Return (X, Y) of the center of cell containing provided text 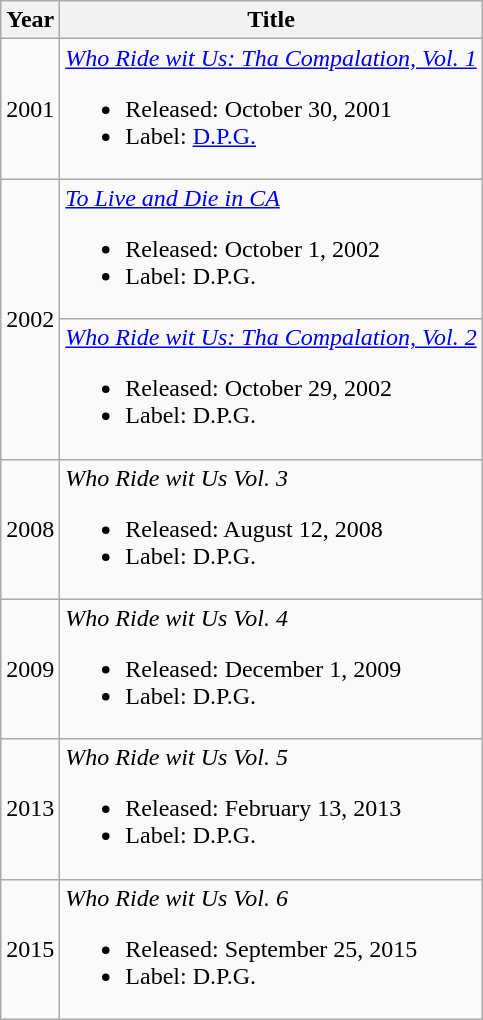
To Live and Die in CAReleased: October 1, 2002Label: D.P.G. (271, 249)
Year (30, 20)
Who Ride wit Us Vol. 6Released: September 25, 2015Label: D.P.G. (271, 949)
2001 (30, 109)
Who Ride wit Us Vol. 4Released: December 1, 2009Label: D.P.G. (271, 669)
Who Ride wit Us: Tha Compalation, Vol. 1Released: October 30, 2001Label: D.P.G. (271, 109)
2008 (30, 529)
Who Ride wit Us Vol. 5Released: February 13, 2013Label: D.P.G. (271, 809)
Who Ride wit Us: Tha Compalation, Vol. 2Released: October 29, 2002Label: D.P.G. (271, 389)
2002 (30, 319)
Who Ride wit Us Vol. 3Released: August 12, 2008Label: D.P.G. (271, 529)
2013 (30, 809)
2015 (30, 949)
2009 (30, 669)
Title (271, 20)
